Pinpoint the cell where the given text exists, returning its [x, y] midpoint coordinate. 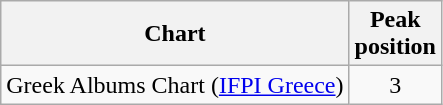
3 [395, 85]
Chart [175, 34]
Peakposition [395, 34]
Greek Albums Chart (IFPI Greece) [175, 85]
